For the text-containing cell, return its midpoint in (X, Y) coordinate format. 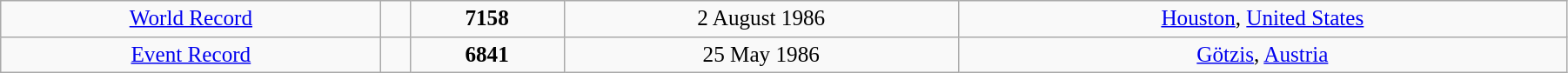
Houston, United States (1262, 19)
25 May 1986 (761, 55)
6841 (487, 55)
2 August 1986 (761, 19)
Event Record (191, 55)
World Record (191, 19)
Götzis, Austria (1262, 55)
7158 (487, 19)
